From the cell containing the given text, extract its center point as (x, y) coordinate. 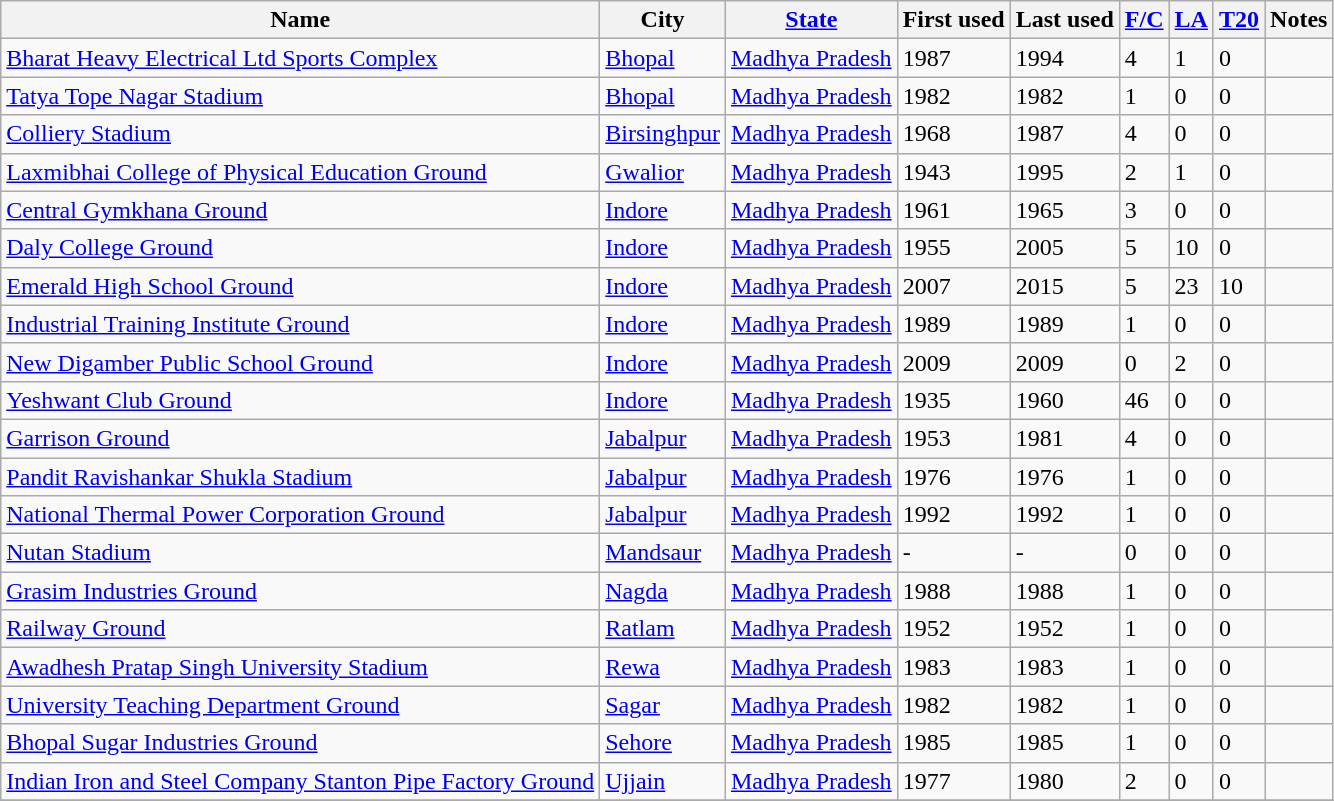
23 (1191, 286)
1955 (954, 248)
Colliery Stadium (300, 134)
Nutan Stadium (300, 553)
Laxmibhai College of Physical Education Ground (300, 172)
Daly College Ground (300, 248)
First used (954, 20)
1965 (1064, 210)
1960 (1064, 400)
Nagda (663, 591)
Sagar (663, 705)
National Thermal Power Corporation Ground (300, 515)
Industrial Training Institute Ground (300, 324)
1980 (1064, 781)
T20 (1238, 20)
Ratlam (663, 629)
1953 (954, 438)
1961 (954, 210)
Ujjain (663, 781)
1968 (954, 134)
Garrison Ground (300, 438)
F/C (1144, 20)
Tatya Tope Nagar Stadium (300, 96)
Sehore (663, 743)
Grasim Industries Ground (300, 591)
Bharat Heavy Electrical Ltd Sports Complex (300, 58)
Birsinghpur (663, 134)
2015 (1064, 286)
Indian Iron and Steel Company Stanton Pipe Factory Ground (300, 781)
Name (300, 20)
1977 (954, 781)
City (663, 20)
Bhopal Sugar Industries Ground (300, 743)
Central Gymkhana Ground (300, 210)
Mandsaur (663, 553)
Awadhesh Pratap Singh University Stadium (300, 667)
2007 (954, 286)
1994 (1064, 58)
Emerald High School Ground (300, 286)
3 (1144, 210)
New Digamber Public School Ground (300, 362)
Railway Ground (300, 629)
46 (1144, 400)
Rewa (663, 667)
University Teaching Department Ground (300, 705)
1943 (954, 172)
1981 (1064, 438)
Gwalior (663, 172)
State (811, 20)
2005 (1064, 248)
LA (1191, 20)
Yeshwant Club Ground (300, 400)
Notes (1299, 20)
1935 (954, 400)
Last used (1064, 20)
1995 (1064, 172)
Pandit Ravishankar Shukla Stadium (300, 477)
